Return the [x, y] coordinate for the center point of the cell that contains the specified text.  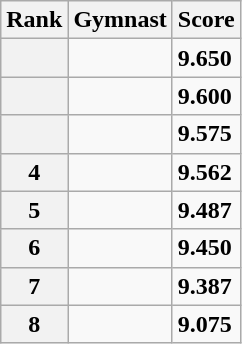
8 [34, 324]
Rank [34, 20]
9.600 [206, 96]
Score [206, 20]
4 [34, 172]
9.387 [206, 286]
9.575 [206, 134]
7 [34, 286]
9.487 [206, 210]
5 [34, 210]
Gymnast [120, 20]
9.650 [206, 58]
9.075 [206, 324]
9.562 [206, 172]
6 [34, 248]
9.450 [206, 248]
